Pinpoint the cell where the given text exists, returning its (x, y) midpoint coordinate. 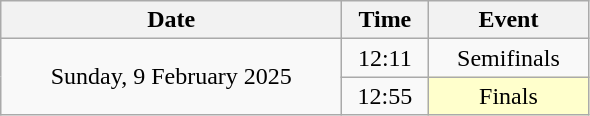
Event (508, 20)
Finals (508, 96)
Sunday, 9 February 2025 (172, 77)
Semifinals (508, 58)
Date (172, 20)
12:55 (385, 96)
Time (385, 20)
12:11 (385, 58)
